Extract the [X, Y] coordinate from the center of the cell holding the provided text.  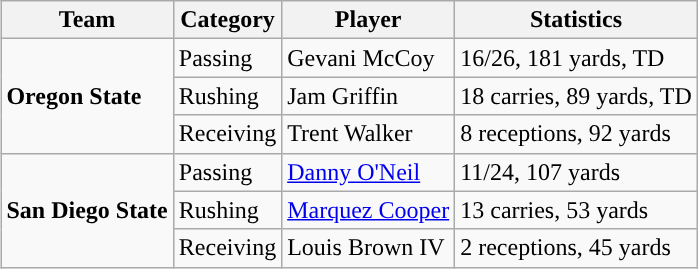
Team [87, 20]
18 carries, 89 yards, TD [576, 96]
Trent Walker [368, 134]
San Diego State [87, 210]
Category [227, 20]
2 receptions, 45 yards [576, 248]
11/24, 107 yards [576, 172]
Player [368, 20]
Marquez Cooper [368, 210]
Gevani McCoy [368, 58]
Statistics [576, 20]
Jam Griffin [368, 96]
Louis Brown IV [368, 248]
13 carries, 53 yards [576, 210]
Danny O'Neil [368, 172]
8 receptions, 92 yards [576, 134]
16/26, 181 yards, TD [576, 58]
Oregon State [87, 96]
